Return the [x, y] coordinate for the center point of the cell that contains the specified text.  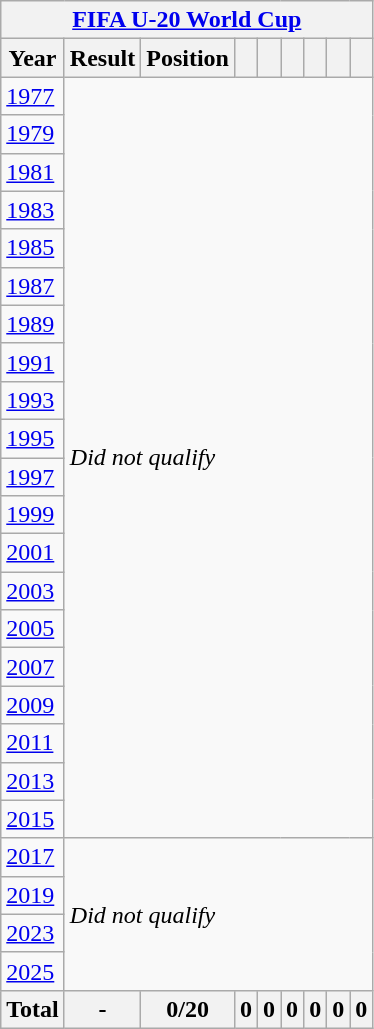
2017 [33, 857]
2005 [33, 629]
1989 [33, 324]
1995 [33, 438]
2011 [33, 743]
1993 [33, 400]
Total [33, 1009]
2015 [33, 819]
1981 [33, 172]
1997 [33, 477]
2003 [33, 591]
2001 [33, 553]
2009 [33, 705]
1991 [33, 362]
2007 [33, 667]
2013 [33, 781]
1979 [33, 134]
Result [102, 58]
1999 [33, 515]
2025 [33, 971]
- [102, 1009]
2019 [33, 895]
1985 [33, 248]
1977 [33, 96]
Year [33, 58]
2023 [33, 933]
1983 [33, 210]
1987 [33, 286]
0/20 [188, 1009]
Position [188, 58]
FIFA U-20 World Cup [187, 20]
